Pinpoint the cell where the given text exists, returning its (X, Y) midpoint coordinate. 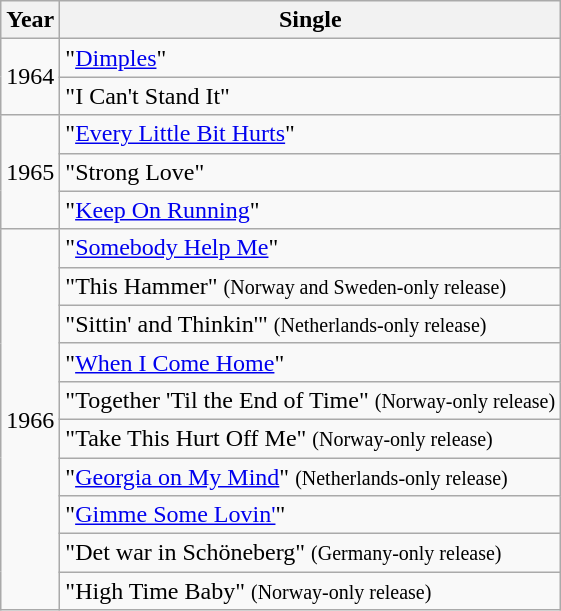
1966 (30, 420)
"Georgia on My Mind" (Netherlands-only release) (310, 477)
"Somebody Help Me" (310, 248)
"Sittin' and Thinkin'" (Netherlands-only release) (310, 324)
"When I Come Home" (310, 362)
"Take This Hurt Off Me" (Norway-only release) (310, 438)
"Strong Love" (310, 172)
"I Can't Stand It" (310, 96)
"This Hammer" (Norway and Sweden-only release) (310, 286)
1964 (30, 77)
"Det war in Schöneberg" (Germany-only release) (310, 553)
"High Time Baby" (Norway-only release) (310, 591)
"Every Little Bit Hurts" (310, 134)
1965 (30, 172)
"Gimme Some Lovin'" (310, 515)
Single (310, 20)
"Together 'Til the End of Time" (Norway-only release) (310, 400)
"Keep On Running" (310, 210)
"Dimples" (310, 58)
Year (30, 20)
